Provide the [x, y] coordinate of the cell's center where the given text is located.  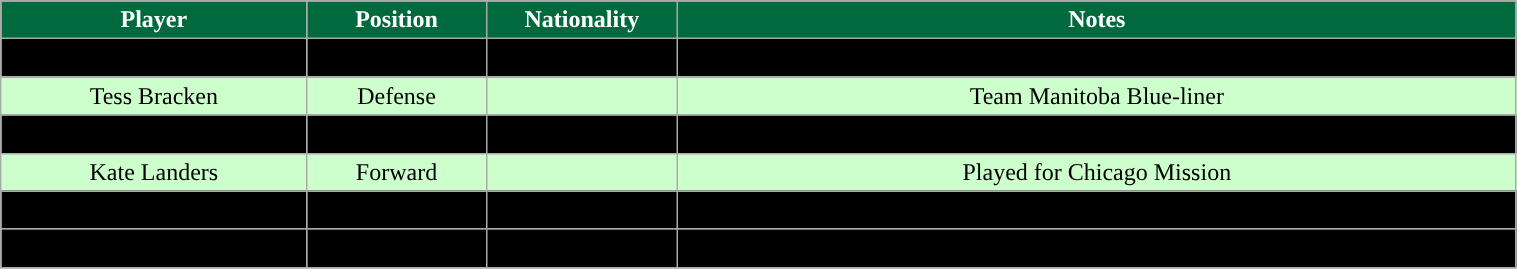
Played for Nepean Jr. Wildcats [1097, 58]
Alyssa Baker [154, 58]
Notes [1097, 20]
Kate Landers [154, 172]
Tess Bracken [154, 96]
Tended goal for the Etobicoke Jr. Dolphins [1097, 134]
Played for Chicago Mission [1097, 172]
Christie Honor [154, 134]
Two-time pick to attend Team USA Development Camp [1097, 210]
Nationality [582, 20]
Player [154, 20]
Played for Bay State Breakers [1097, 248]
Shannon Ropp [154, 210]
Position [396, 20]
Caroline Shaunessy [154, 248]
Team Manitoba Blue-liner [1097, 96]
